Search for the cell housing the specified text and yield its (X, Y) center coordinate. 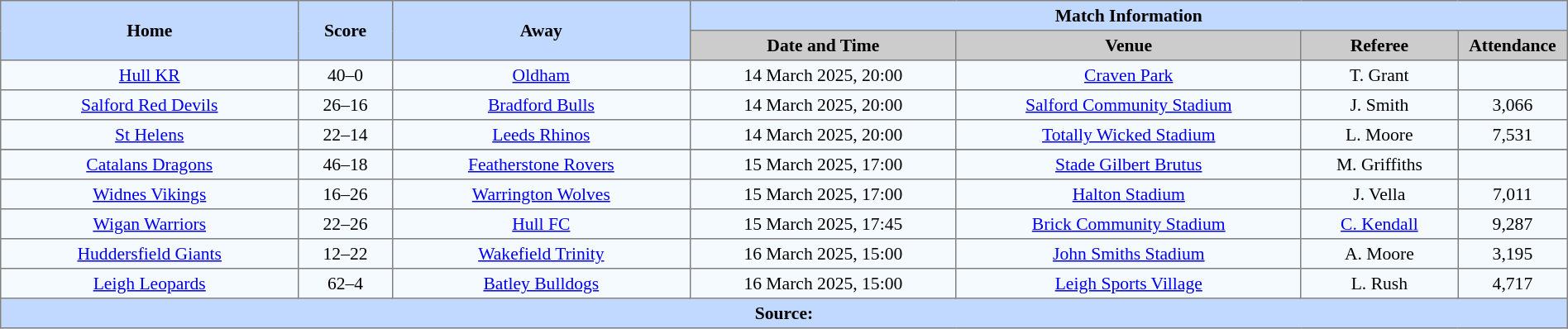
12–22 (346, 254)
Huddersfield Giants (150, 254)
Halton Stadium (1128, 194)
15 March 2025, 17:45 (823, 224)
Venue (1128, 45)
22–26 (346, 224)
4,717 (1513, 284)
Hull KR (150, 75)
J. Smith (1379, 105)
26–16 (346, 105)
Hull FC (541, 224)
62–4 (346, 284)
Attendance (1513, 45)
Brick Community Stadium (1128, 224)
M. Griffiths (1379, 164)
Stade Gilbert Brutus (1128, 164)
Match Information (1128, 16)
C. Kendall (1379, 224)
Batley Bulldogs (541, 284)
22–14 (346, 135)
Catalans Dragons (150, 164)
L. Moore (1379, 135)
A. Moore (1379, 254)
Warrington Wolves (541, 194)
T. Grant (1379, 75)
Wigan Warriors (150, 224)
Craven Park (1128, 75)
L. Rush (1379, 284)
3,195 (1513, 254)
Salford Community Stadium (1128, 105)
Widnes Vikings (150, 194)
Leeds Rhinos (541, 135)
Leigh Sports Village (1128, 284)
J. Vella (1379, 194)
Score (346, 31)
Wakefield Trinity (541, 254)
Source: (784, 313)
St Helens (150, 135)
Oldham (541, 75)
3,066 (1513, 105)
Featherstone Rovers (541, 164)
9,287 (1513, 224)
Referee (1379, 45)
Leigh Leopards (150, 284)
Salford Red Devils (150, 105)
40–0 (346, 75)
Away (541, 31)
46–18 (346, 164)
7,011 (1513, 194)
Bradford Bulls (541, 105)
16–26 (346, 194)
7,531 (1513, 135)
Home (150, 31)
John Smiths Stadium (1128, 254)
Totally Wicked Stadium (1128, 135)
Date and Time (823, 45)
